Output the (X, Y) coordinate of the center of the cell containing the given text.  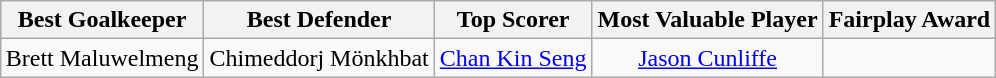
Most Valuable Player (708, 20)
Chan Kin Seng (513, 58)
Top Scorer (513, 20)
Brett Maluwelmeng (102, 58)
Best Goalkeeper (102, 20)
Chimeddorj Mönkhbat (319, 58)
Best Defender (319, 20)
Jason Cunliffe (708, 58)
Fairplay Award (910, 20)
